Extract the (x, y) coordinate from the center of the cell holding the provided text.  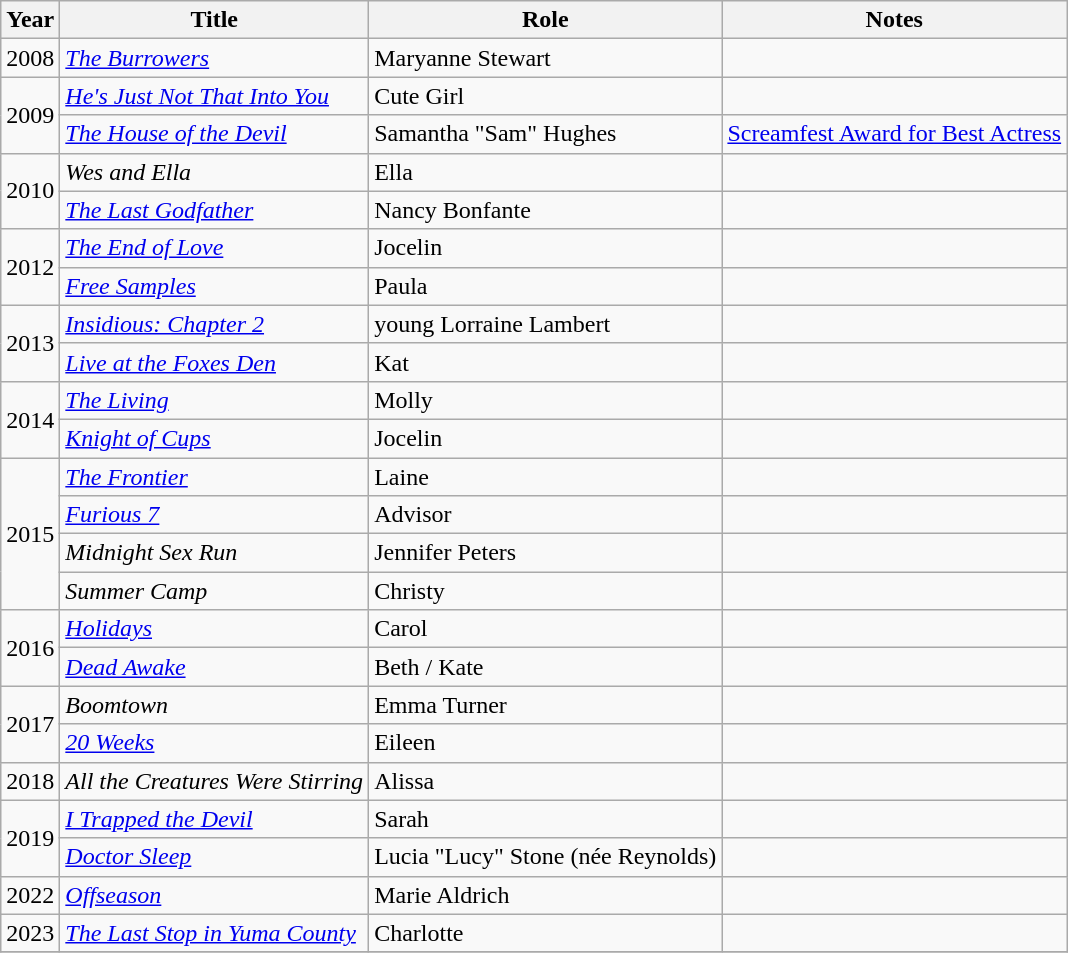
2009 (30, 115)
2019 (30, 838)
Dead Awake (214, 667)
Furious 7 (214, 515)
Emma Turner (546, 705)
Beth / Kate (546, 667)
Jennifer Peters (546, 553)
Laine (546, 477)
Offseason (214, 895)
Doctor Sleep (214, 857)
2023 (30, 933)
Wes and Ella (214, 172)
Year (30, 20)
I Trapped the Devil (214, 819)
Carol (546, 629)
2013 (30, 343)
The Burrowers (214, 58)
Charlotte (546, 933)
2010 (30, 191)
Insidious: Chapter 2 (214, 324)
Title (214, 20)
20 Weeks (214, 743)
Samantha "Sam" Hughes (546, 134)
The Living (214, 400)
Ella (546, 172)
All the Creatures Were Stirring (214, 781)
The House of the Devil (214, 134)
Kat (546, 362)
2022 (30, 895)
The Frontier (214, 477)
2015 (30, 534)
2018 (30, 781)
2014 (30, 419)
Paula (546, 286)
Sarah (546, 819)
Role (546, 20)
Free Samples (214, 286)
2008 (30, 58)
The End of Love (214, 248)
Maryanne Stewart (546, 58)
Eileen (546, 743)
He's Just Not That Into You (214, 96)
Alissa (546, 781)
Notes (894, 20)
The Last Godfather (214, 210)
Nancy Bonfante (546, 210)
Boomtown (214, 705)
Marie Aldrich (546, 895)
Live at the Foxes Den (214, 362)
Screamfest Award for Best Actress (894, 134)
2016 (30, 648)
Cute Girl (546, 96)
Summer Camp (214, 591)
The Last Stop in Yuma County (214, 933)
Holidays (214, 629)
Christy (546, 591)
young Lorraine Lambert (546, 324)
2017 (30, 724)
Molly (546, 400)
Knight of Cups (214, 438)
Midnight Sex Run (214, 553)
2012 (30, 267)
Lucia "Lucy" Stone (née Reynolds) (546, 857)
Advisor (546, 515)
